Scan for the cell matching the given text and deliver its (X, Y) coordinate at center. 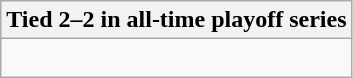
Tied 2–2 in all-time playoff series (176, 20)
